Return [x, y] of the center of cell containing provided text 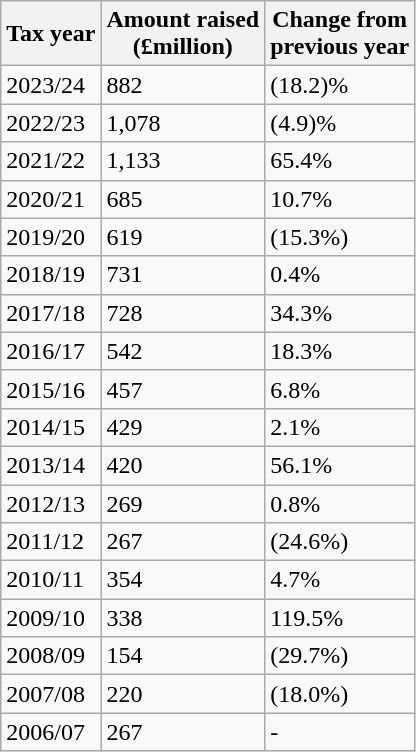
119.5% [340, 618]
(24.6%) [340, 542]
2007/08 [51, 694]
2021/22 [51, 161]
2022/23 [51, 123]
2013/14 [51, 465]
18.3% [340, 351]
4.7% [340, 580]
(4.9)% [340, 123]
429 [183, 427]
420 [183, 465]
338 [183, 618]
- [340, 732]
220 [183, 694]
457 [183, 389]
2020/21 [51, 199]
731 [183, 275]
728 [183, 313]
2.1% [340, 427]
2023/24 [51, 85]
56.1% [340, 465]
2017/18 [51, 313]
0.8% [340, 503]
619 [183, 237]
2006/07 [51, 732]
2008/09 [51, 656]
2014/15 [51, 427]
10.7% [340, 199]
1,133 [183, 161]
2018/19 [51, 275]
269 [183, 503]
2019/20 [51, 237]
(18.2)% [340, 85]
354 [183, 580]
(18.0%) [340, 694]
Amount raised (£million) [183, 34]
Tax year [51, 34]
542 [183, 351]
2016/17 [51, 351]
154 [183, 656]
6.8% [340, 389]
2012/13 [51, 503]
685 [183, 199]
2011/12 [51, 542]
882 [183, 85]
Change from previous year [340, 34]
(29.7%) [340, 656]
65.4% [340, 161]
2010/11 [51, 580]
2015/16 [51, 389]
2009/10 [51, 618]
34.3% [340, 313]
(15.3%) [340, 237]
0.4% [340, 275]
1,078 [183, 123]
